Determine the [x, y] coordinate at the center of the cell enclosing the given text.  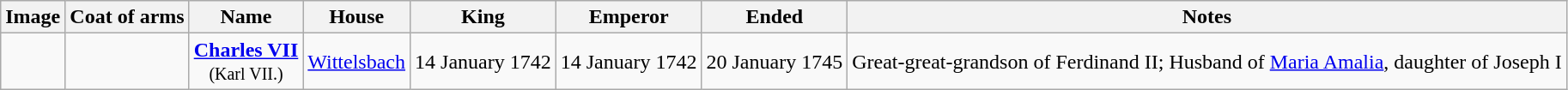
Coat of arms [127, 17]
Emperor [629, 17]
King [483, 17]
Charles VII(Karl VII.) [246, 62]
Name [246, 17]
Notes [1207, 17]
House [357, 17]
20 January 1745 [775, 62]
Ended [775, 17]
Image [33, 17]
Great-great-grandson of Ferdinand II; Husband of Maria Amalia, daughter of Joseph I [1207, 62]
Wittelsbach [357, 62]
